Locate the cell with the specified text and output its (x, y) center coordinate. 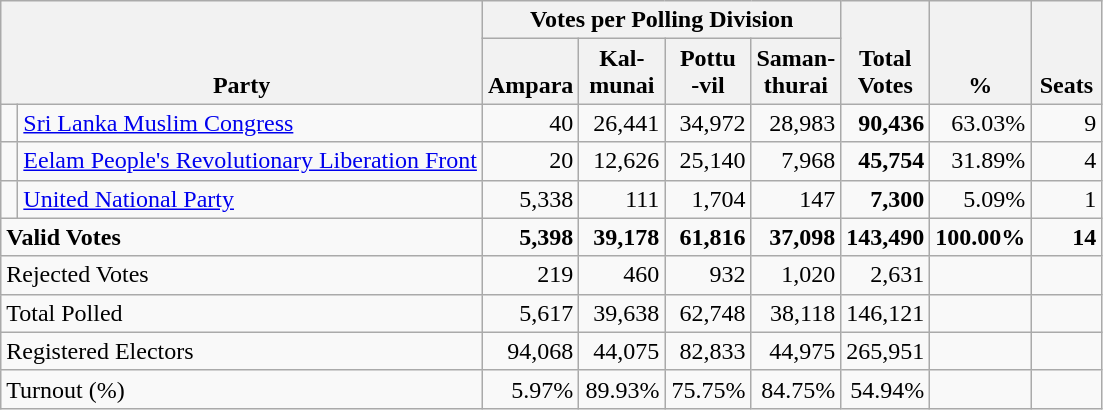
460 (622, 275)
26,441 (622, 123)
265,951 (886, 351)
Saman-thurai (796, 72)
82,833 (708, 351)
9 (1066, 123)
2,631 (886, 275)
1,704 (708, 199)
5,338 (530, 199)
38,118 (796, 313)
Total Votes (886, 52)
44,975 (796, 351)
Kal-munai (622, 72)
111 (622, 199)
Sri Lanka Muslim Congress (250, 123)
143,490 (886, 237)
United National Party (250, 199)
14 (1066, 237)
219 (530, 275)
1,020 (796, 275)
% (980, 52)
37,098 (796, 237)
Seats (1066, 52)
63.03% (980, 123)
62,748 (708, 313)
39,638 (622, 313)
Turnout (%) (242, 389)
5.97% (530, 389)
Registered Electors (242, 351)
932 (708, 275)
Pottu-vil (708, 72)
25,140 (708, 161)
40 (530, 123)
54.94% (886, 389)
12,626 (622, 161)
5,617 (530, 313)
89.93% (622, 389)
Ampara (530, 72)
4 (1066, 161)
34,972 (708, 123)
20 (530, 161)
147 (796, 199)
84.75% (796, 389)
Party (242, 52)
5,398 (530, 237)
146,121 (886, 313)
Valid Votes (242, 237)
94,068 (530, 351)
7,300 (886, 199)
1 (1066, 199)
100.00% (980, 237)
7,968 (796, 161)
31.89% (980, 161)
5.09% (980, 199)
39,178 (622, 237)
75.75% (708, 389)
45,754 (886, 161)
61,816 (708, 237)
Votes per Polling Division (661, 20)
Rejected Votes (242, 275)
Total Polled (242, 313)
28,983 (796, 123)
Eelam People's Revolutionary Liberation Front (250, 161)
90,436 (886, 123)
44,075 (622, 351)
